Find where the given text appears and provide that cell's center as (x, y) coordinate. 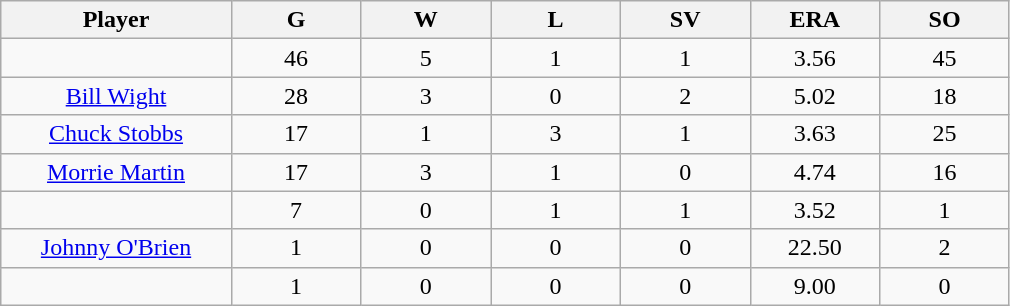
Bill Wight (116, 96)
L (556, 20)
25 (945, 134)
45 (945, 58)
SO (945, 20)
3.56 (815, 58)
3.52 (815, 210)
9.00 (815, 286)
Player (116, 20)
G (296, 20)
16 (945, 172)
28 (296, 96)
5.02 (815, 96)
W (426, 20)
Morrie Martin (116, 172)
3.63 (815, 134)
7 (296, 210)
Chuck Stobbs (116, 134)
4.74 (815, 172)
Johnny O'Brien (116, 248)
ERA (815, 20)
18 (945, 96)
5 (426, 58)
22.50 (815, 248)
SV (685, 20)
46 (296, 58)
